Detect which cell encompasses the target text, then output its (X, Y) center coordinate. 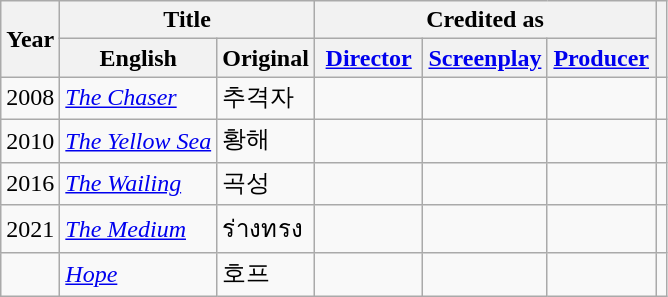
2016 (30, 184)
The Yellow Sea (138, 140)
Screenplay (485, 58)
곡성 (266, 184)
2008 (30, 98)
황해 (266, 140)
Credited as (484, 20)
Hope (138, 274)
Director (368, 58)
Original (266, 58)
Year (30, 39)
ร่างทรง (266, 230)
2010 (30, 140)
2021 (30, 230)
Producer (602, 58)
추격자 (266, 98)
English (138, 58)
The Wailing (138, 184)
The Medium (138, 230)
호프 (266, 274)
The Chaser (138, 98)
Title (188, 20)
